Return (X, Y) of the center of cell containing provided text 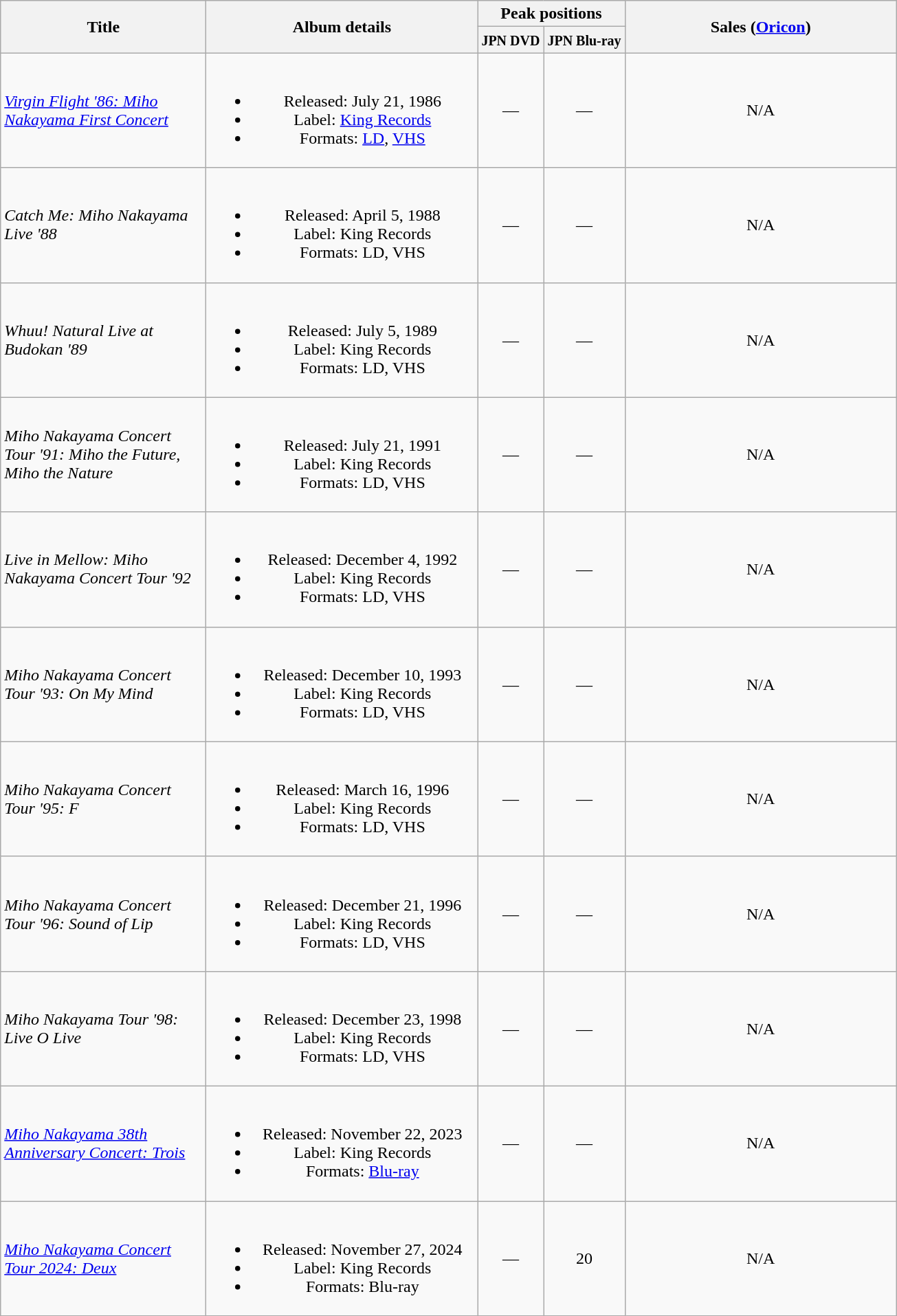
Released: November 22, 2023Label: King RecordsFormats: Blu-ray (342, 1144)
20 (584, 1259)
Virgin Flight '86: Miho Nakayama First Concert (103, 110)
Released: March 16, 1996Label: King RecordsFormats: LD, VHS (342, 799)
Released: December 21, 1996Label: King RecordsFormats: LD, VHS (342, 914)
Miho Nakayama Tour '98: Live O Live (103, 1028)
Sales (Oricon) (760, 27)
Catch Me: Miho Nakayama Live '88 (103, 225)
Released: July 21, 1986Label: King RecordsFormats: LD, VHS (342, 110)
Whuu! Natural Live at Budokan '89 (103, 339)
JPN DVD (511, 40)
JPN Blu-ray (584, 40)
Released: November 27, 2024Label: King RecordsFormats: Blu-ray (342, 1259)
Album details (342, 27)
Miho Nakayama Concert Tour '93: On My Mind (103, 684)
Released: July 21, 1991Label: King RecordsFormats: LD, VHS (342, 455)
Peak positions (551, 14)
Miho Nakayama Concert Tour '96: Sound of Lip (103, 914)
Title (103, 27)
Released: July 5, 1989Label: King RecordsFormats: LD, VHS (342, 339)
Released: April 5, 1988Label: King RecordsFormats: LD, VHS (342, 225)
Released: December 23, 1998Label: King RecordsFormats: LD, VHS (342, 1028)
Miho Nakayama 38th Anniversary Concert: Trois (103, 1144)
Released: December 10, 1993Label: King RecordsFormats: LD, VHS (342, 684)
Released: December 4, 1992Label: King RecordsFormats: LD, VHS (342, 569)
Miho Nakayama Concert Tour '95: F (103, 799)
Miho Nakayama Concert Tour '91: Miho the Future, Miho the Nature (103, 455)
Miho Nakayama Concert Tour 2024: Deux (103, 1259)
Live in Mellow: Miho Nakayama Concert Tour '92 (103, 569)
